Pinpoint the cell where the given text exists, returning its [x, y] midpoint coordinate. 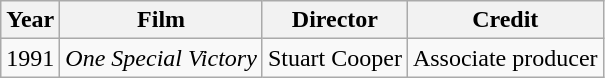
1991 [30, 58]
Film [162, 20]
Director [334, 20]
Associate producer [505, 58]
Credit [505, 20]
One Special Victory [162, 58]
Year [30, 20]
Stuart Cooper [334, 58]
